Find where the given text appears and provide that cell's center as [x, y] coordinate. 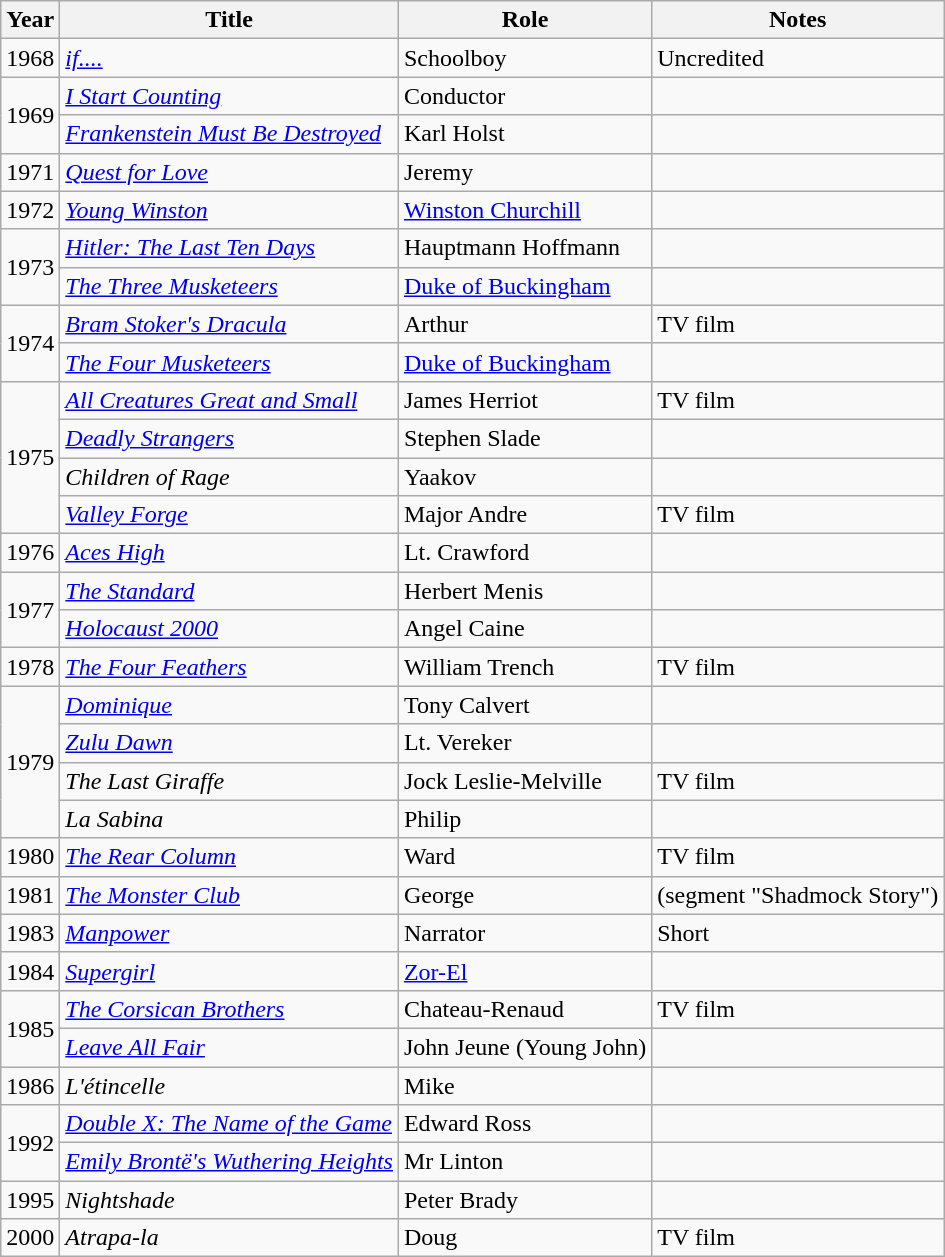
Bram Stoker's Dracula [230, 324]
Major Andre [524, 515]
George [524, 895]
L'étincelle [230, 1085]
The Monster Club [230, 895]
1969 [30, 115]
John Jeune (Young John) [524, 1047]
1979 [30, 762]
Leave All Fair [230, 1047]
Lt. Vereker [524, 743]
1968 [30, 58]
Philip [524, 819]
Winston Churchill [524, 210]
1995 [30, 1200]
All Creatures Great and Small [230, 400]
Young Winston [230, 210]
1973 [30, 267]
Lt. Crawford [524, 553]
Short [798, 933]
1972 [30, 210]
La Sabina [230, 819]
Deadly Strangers [230, 438]
The Corsican Brothers [230, 1009]
Stephen Slade [524, 438]
Role [524, 20]
Valley Forge [230, 515]
Zulu Dawn [230, 743]
Supergirl [230, 971]
Uncredited [798, 58]
Emily Brontë's Wuthering Heights [230, 1162]
Dominique [230, 705]
1976 [30, 553]
William Trench [524, 667]
Title [230, 20]
(segment "Shadmock Story") [798, 895]
1971 [30, 172]
The Standard [230, 591]
Children of Rage [230, 477]
1981 [30, 895]
Yaakov [524, 477]
1983 [30, 933]
Arthur [524, 324]
1986 [30, 1085]
1974 [30, 343]
1977 [30, 610]
The Four Musketeers [230, 362]
Narrator [524, 933]
Angel Caine [524, 629]
Herbert Menis [524, 591]
Manpower [230, 933]
Notes [798, 20]
Edward Ross [524, 1124]
The Rear Column [230, 857]
Quest for Love [230, 172]
1975 [30, 457]
1985 [30, 1028]
Jock Leslie-Melville [524, 781]
Holocaust 2000 [230, 629]
Hauptmann Hoffmann [524, 248]
Zor-El [524, 971]
Frankenstein Must Be Destroyed [230, 134]
Doug [524, 1238]
Tony Calvert [524, 705]
James Herriot [524, 400]
The Four Feathers [230, 667]
Peter Brady [524, 1200]
Hitler: The Last Ten Days [230, 248]
1978 [30, 667]
Conductor [524, 96]
The Last Giraffe [230, 781]
1984 [30, 971]
1980 [30, 857]
Atrapa-la [230, 1238]
if.... [230, 58]
Chateau-Renaud [524, 1009]
Year [30, 20]
Karl Holst [524, 134]
Aces High [230, 553]
Schoolboy [524, 58]
I Start Counting [230, 96]
The Three Musketeers [230, 286]
Nightshade [230, 1200]
Jeremy [524, 172]
Mike [524, 1085]
Double X: The Name of the Game [230, 1124]
1992 [30, 1143]
Ward [524, 857]
2000 [30, 1238]
Mr Linton [524, 1162]
